From the cell containing the given text, extract its center point as (x, y) coordinate. 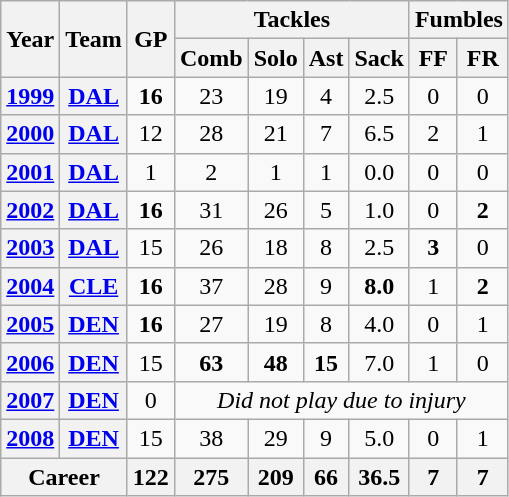
Tackles (292, 20)
Ast (326, 58)
5 (326, 210)
2004 (30, 286)
FF (433, 58)
66 (326, 477)
FR (482, 58)
GP (150, 39)
7.0 (379, 362)
29 (276, 438)
Did not play due to injury (341, 400)
2000 (30, 134)
2005 (30, 324)
36.5 (379, 477)
2007 (30, 400)
38 (211, 438)
37 (211, 286)
275 (211, 477)
4.0 (379, 324)
2001 (30, 172)
0.0 (379, 172)
2002 (30, 210)
63 (211, 362)
122 (150, 477)
Comb (211, 58)
CLE (94, 286)
27 (211, 324)
1999 (30, 96)
Solo (276, 58)
48 (276, 362)
1.0 (379, 210)
5.0 (379, 438)
Year (30, 39)
2008 (30, 438)
2006 (30, 362)
8.0 (379, 286)
21 (276, 134)
Fumbles (458, 20)
Sack (379, 58)
209 (276, 477)
18 (276, 248)
6.5 (379, 134)
3 (433, 248)
Career (64, 477)
12 (150, 134)
31 (211, 210)
2003 (30, 248)
23 (211, 96)
4 (326, 96)
Team (94, 39)
